Pinpoint the cell where the given text exists, returning its [x, y] midpoint coordinate. 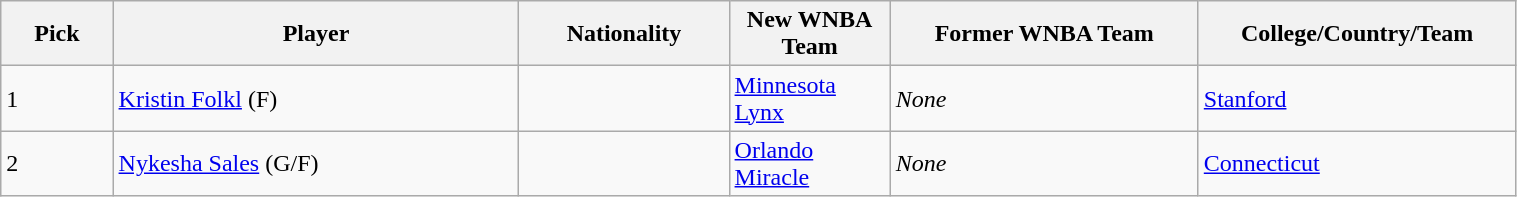
Kristin Folkl (F) [316, 98]
Pick [57, 34]
New WNBA Team [810, 34]
Player [316, 34]
Nykesha Sales (G/F) [316, 164]
2 [57, 164]
Connecticut [1357, 164]
Nationality [624, 34]
Minnesota Lynx [810, 98]
Orlando Miracle [810, 164]
Stanford [1357, 98]
1 [57, 98]
Former WNBA Team [1044, 34]
College/Country/Team [1357, 34]
